For the text-containing cell, return its midpoint in [x, y] coordinate format. 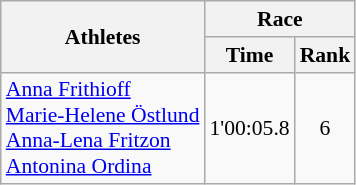
Rank [326, 55]
1'00:05.8 [249, 128]
6 [326, 128]
Time [249, 55]
Anna FrithioffMarie-Helene ÖstlundAnna-Lena FritzonAntonina Ordina [103, 128]
Race [280, 19]
Athletes [103, 36]
